Return (X, Y) of the center of cell containing provided text 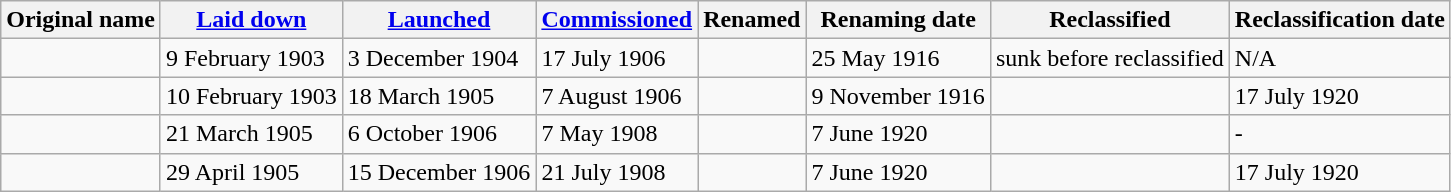
18 March 1905 (439, 96)
Renamed (752, 20)
Laid down (251, 20)
21 July 1908 (617, 172)
15 December 1906 (439, 172)
9 November 1916 (898, 96)
9 February 1903 (251, 58)
sunk before reclassified (1110, 58)
29 April 1905 (251, 172)
Reclassified (1110, 20)
Original name (81, 20)
25 May 1916 (898, 58)
Reclassification date (1340, 20)
3 December 1904 (439, 58)
N/A (1340, 58)
Launched (439, 20)
7 May 1908 (617, 134)
21 March 1905 (251, 134)
Renaming date (898, 20)
6 October 1906 (439, 134)
10 February 1903 (251, 96)
17 July 1906 (617, 58)
- (1340, 134)
Commissioned (617, 20)
7 August 1906 (617, 96)
